Output the (X, Y) coordinate of the center of the cell containing the given text.  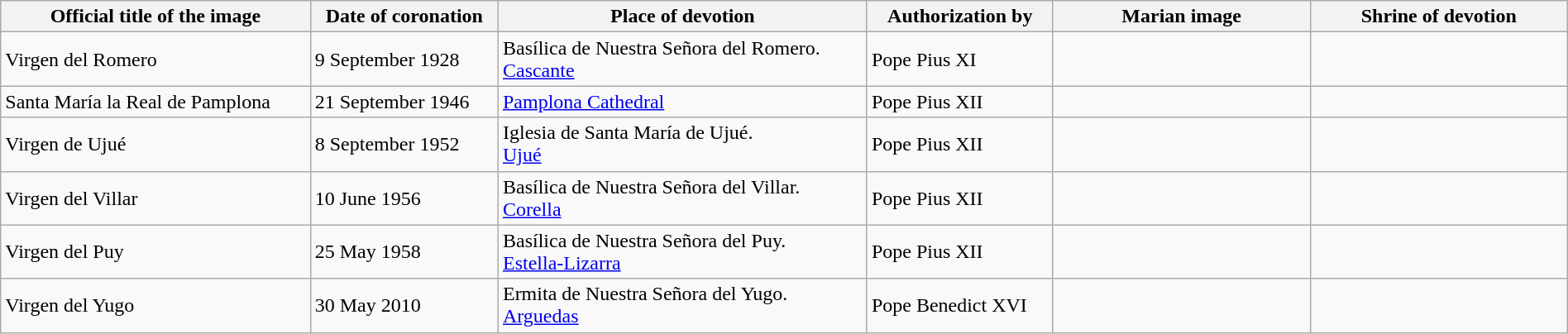
Virgen del Puy (155, 251)
30 May 2010 (404, 306)
Basílica de Nuestra Señora del Romero.Cascante (682, 60)
Virgen de Ujué (155, 144)
Pope Benedict XVI (959, 306)
25 May 1958 (404, 251)
Place of devotion (682, 17)
Pope Pius XI (959, 60)
Iglesia de Santa María de Ujué.Ujué (682, 144)
Santa María la Real de Pamplona (155, 102)
Virgen del Yugo (155, 306)
Virgen del Villar (155, 198)
Marian image (1181, 17)
21 September 1946 (404, 102)
9 September 1928 (404, 60)
Pamplona Cathedral (682, 102)
Authorization by (959, 17)
Date of coronation (404, 17)
Shrine of devotion (1439, 17)
Basílica de Nuestra Señora del Puy.Estella-Lizarra (682, 251)
Basílica de Nuestra Señora del Villar.Corella (682, 198)
8 September 1952 (404, 144)
Virgen del Romero (155, 60)
10 June 1956 (404, 198)
Official title of the image (155, 17)
Ermita de Nuestra Señora del Yugo.Arguedas (682, 306)
